Detect which cell encompasses the target text, then output its (x, y) center coordinate. 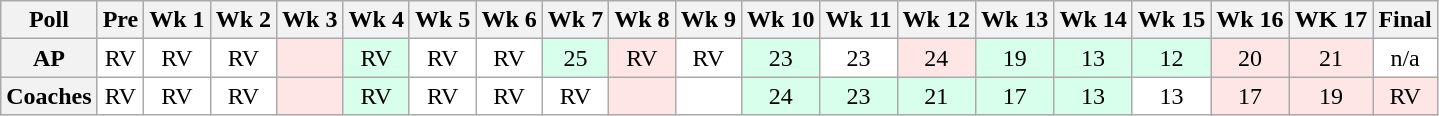
Wk 14 (1093, 20)
Wk 3 (310, 20)
Wk 6 (509, 20)
Wk 13 (1014, 20)
n/a (1405, 58)
Wk 9 (708, 20)
Poll (49, 20)
Wk 11 (858, 20)
20 (1250, 58)
Final (1405, 20)
WK 17 (1331, 20)
Wk 15 (1171, 20)
Coaches (49, 96)
Wk 1 (177, 20)
Wk 16 (1250, 20)
Wk 5 (442, 20)
Wk 7 (575, 20)
25 (575, 58)
Wk 10 (781, 20)
12 (1171, 58)
Wk 8 (642, 20)
Pre (120, 20)
AP (49, 58)
Wk 4 (376, 20)
Wk 2 (243, 20)
Wk 12 (936, 20)
